Scan for the cell matching the given text and deliver its [x, y] coordinate at center. 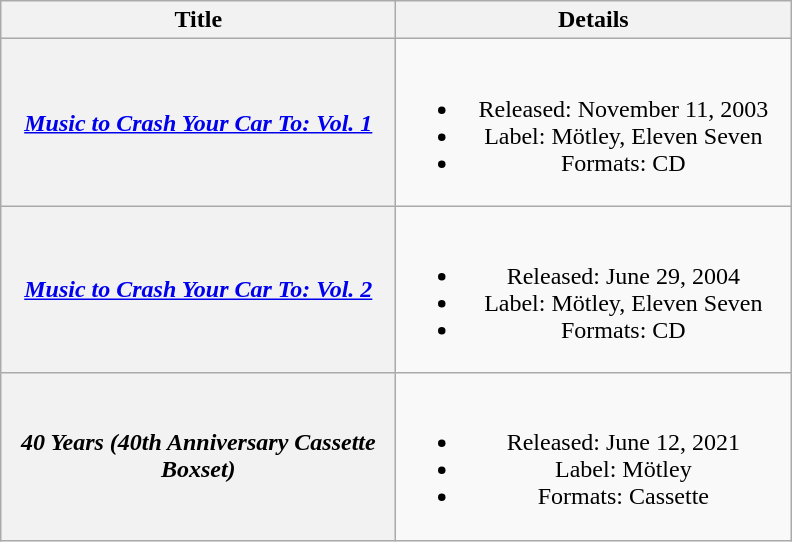
Released: June 12, 2021Label: MötleyFormats: Cassette [594, 456]
40 Years (40th Anniversary Cassette Boxset) [198, 456]
Released: November 11, 2003Label: Mötley, Eleven SevenFormats: CD [594, 122]
Music to Crash Your Car To: Vol. 1 [198, 122]
Title [198, 20]
Music to Crash Your Car To: Vol. 2 [198, 290]
Details [594, 20]
Released: June 29, 2004Label: Mötley, Eleven SevenFormats: CD [594, 290]
